Determine the [X, Y] coordinate at the center of the cell enclosing the given text.  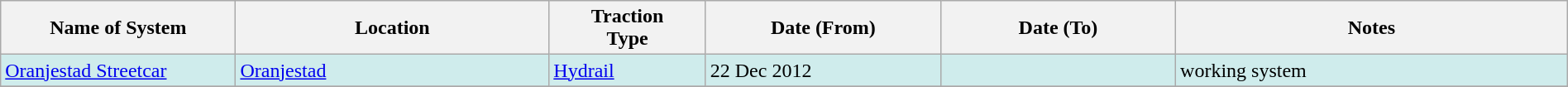
Oranjestad [392, 70]
Location [392, 28]
Notes [1372, 28]
Date (To) [1058, 28]
Date (From) [823, 28]
TractionType [627, 28]
Oranjestad Streetcar [118, 70]
Name of System [118, 28]
22 Dec 2012 [823, 70]
Hydrail [627, 70]
working system [1372, 70]
